Capture the cell that displays the provided text and extract its (X, Y) central coordinate. 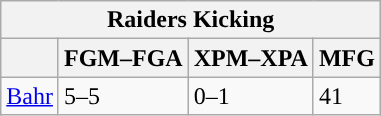
XPM–XPA (250, 58)
0–1 (250, 96)
Raiders Kicking (191, 20)
5–5 (123, 96)
FGM–FGA (123, 58)
MFG (346, 58)
Bahr (30, 96)
41 (346, 96)
